Scan for the cell matching the given text and deliver its (x, y) coordinate at center. 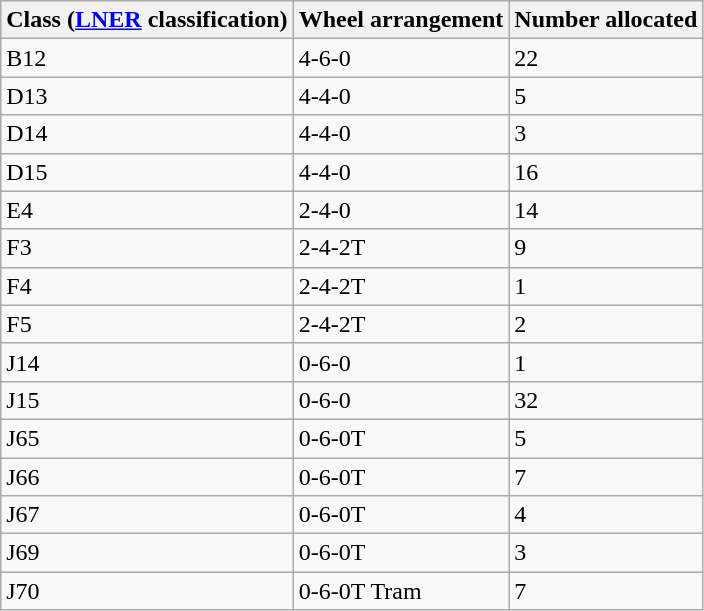
J15 (147, 400)
F4 (147, 286)
32 (606, 400)
J66 (147, 477)
2 (606, 324)
Wheel arrangement (401, 20)
J67 (147, 515)
D14 (147, 134)
F5 (147, 324)
J65 (147, 438)
0-6-0T Tram (401, 591)
J69 (147, 553)
B12 (147, 58)
D13 (147, 96)
16 (606, 172)
4 (606, 515)
9 (606, 248)
Number allocated (606, 20)
22 (606, 58)
4-6-0 (401, 58)
14 (606, 210)
E4 (147, 210)
F3 (147, 248)
D15 (147, 172)
2-4-0 (401, 210)
J70 (147, 591)
J14 (147, 362)
Class (LNER classification) (147, 20)
